Find where the given text appears and provide that cell's center as [x, y] coordinate. 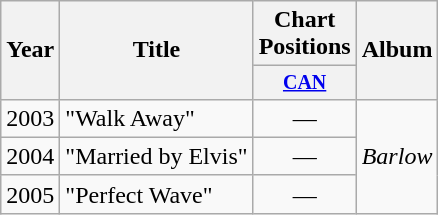
Title [156, 50]
2004 [30, 156]
2003 [30, 118]
CAN [304, 82]
"Walk Away" [156, 118]
"Married by Elvis" [156, 156]
Album [397, 50]
Year [30, 50]
"Perfect Wave" [156, 194]
2005 [30, 194]
Barlow [397, 156]
Chart Positions [304, 34]
